Locate the cell with the specified text and output its (X, Y) center coordinate. 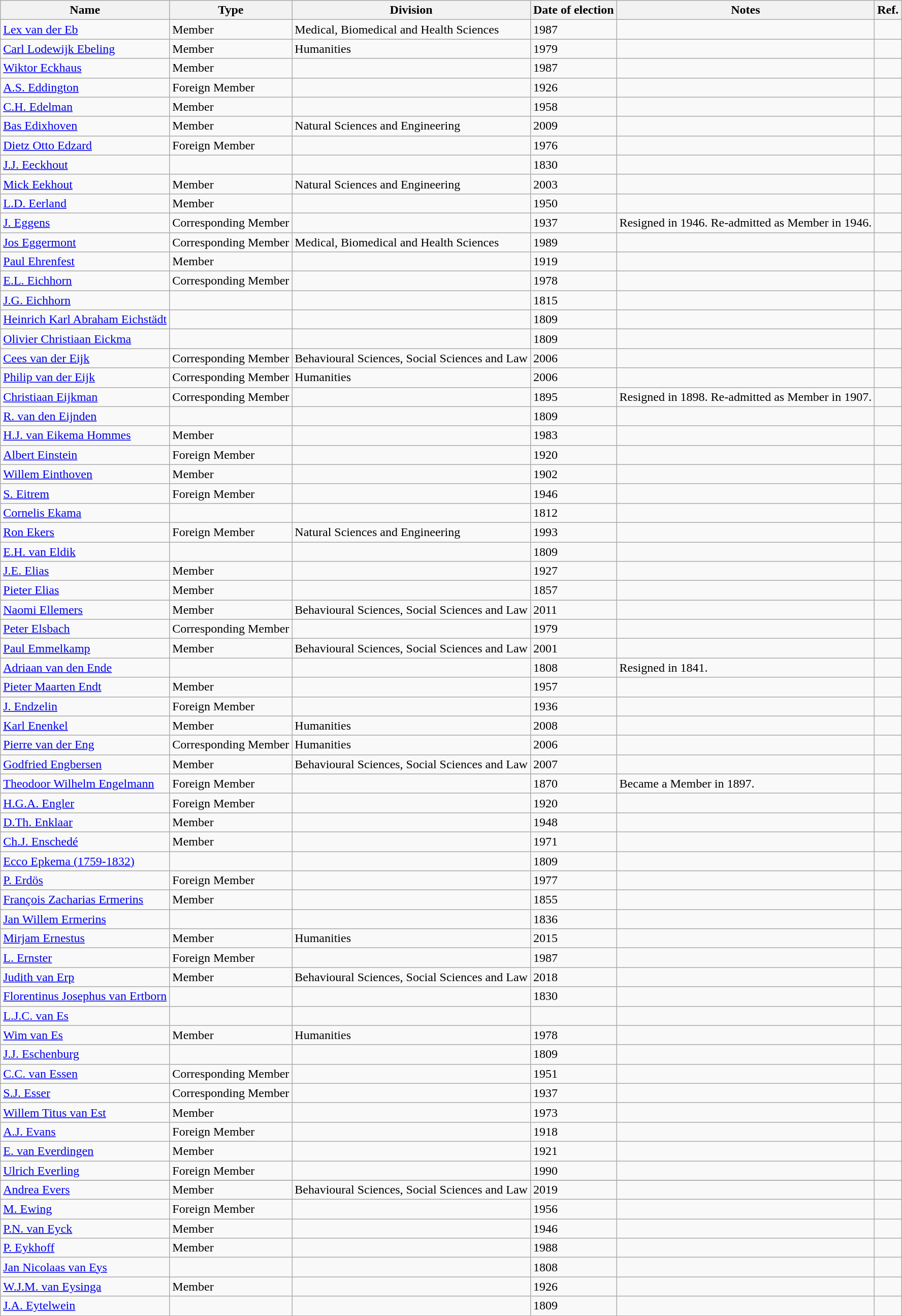
2019 (573, 1190)
1895 (573, 397)
Mick Eekhout (85, 184)
S. Eitrem (85, 493)
D.Th. Enklaar (85, 822)
Theodoor Wilhelm Engelmann (85, 784)
H.J. van Eikema Hommes (85, 435)
1918 (573, 1132)
1993 (573, 532)
A.S. Eddington (85, 87)
Became a Member in 1897. (746, 784)
1988 (573, 1248)
2015 (573, 938)
Florentinus Josephus van Ertborn (85, 996)
L.D. Eerland (85, 203)
1958 (573, 107)
1956 (573, 1209)
Carl Lodewijk Ebeling (85, 49)
Karl Enenkel (85, 726)
Pieter Elias (85, 590)
Albert Einstein (85, 455)
P. Erdös (85, 881)
1836 (573, 919)
1902 (573, 474)
1936 (573, 706)
J.A. Eytelwein (85, 1306)
Wim van Es (85, 1035)
Olivier Christiaan Eickma (85, 339)
Andrea Evers (85, 1190)
Jos Eggermont (85, 242)
Type (231, 10)
Name (85, 10)
1951 (573, 1074)
Judith van Erp (85, 977)
Jan Nicolaas van Eys (85, 1267)
W.J.M. van Eysinga (85, 1287)
Adriaan van den Ende (85, 668)
Resigned in 1898. Re-admitted as Member in 1907. (746, 397)
J. Eggens (85, 223)
1812 (573, 513)
Ref. (888, 10)
P.N. van Eyck (85, 1229)
Willem Einthoven (85, 474)
J.G. Eichhorn (85, 300)
Paul Ehrenfest (85, 262)
M. Ewing (85, 1209)
C.C. van Essen (85, 1074)
François Zacharias Ermerins (85, 900)
2003 (573, 184)
2018 (573, 977)
Godfried Engbersen (85, 764)
A.J. Evans (85, 1132)
1919 (573, 262)
Heinrich Karl Abraham Eichstädt (85, 320)
Resigned in 1841. (746, 668)
E. van Everdingen (85, 1151)
2007 (573, 764)
2008 (573, 726)
J.J. Eschenburg (85, 1054)
Ron Ekers (85, 532)
2011 (573, 610)
S.J. Esser (85, 1093)
Pierre van der Eng (85, 745)
J. Endzelin (85, 706)
1990 (573, 1170)
R. van den Eijnden (85, 416)
Notes (746, 10)
Cornelis Ekama (85, 513)
Mirjam Ernestus (85, 938)
1971 (573, 841)
Naomi Ellemers (85, 610)
2001 (573, 648)
J.E. Elias (85, 571)
Lex van der Eb (85, 29)
Division (411, 10)
Dietz Otto Edzard (85, 145)
Ecco Epkema (1759-1832) (85, 861)
Cees van der Eijk (85, 358)
1977 (573, 881)
Ch.J. Enschedé (85, 841)
1957 (573, 687)
Date of election (573, 10)
Philip van der Eijk (85, 378)
1976 (573, 145)
1927 (573, 571)
L. Ernster (85, 958)
J.J. Eeckhout (85, 165)
2009 (573, 126)
1921 (573, 1151)
Pieter Maarten Endt (85, 687)
L.J.C. van Es (85, 1016)
1973 (573, 1112)
C.H. Edelman (85, 107)
P. Eykhoff (85, 1248)
1948 (573, 822)
Wiktor Eckhaus (85, 68)
E.L. Eichhorn (85, 281)
1989 (573, 242)
1983 (573, 435)
E.H. van Eldik (85, 551)
Peter Elsbach (85, 629)
Resigned in 1946. Re-admitted as Member in 1946. (746, 223)
1855 (573, 900)
1857 (573, 590)
Willem Titus van Est (85, 1112)
1815 (573, 300)
Bas Edixhoven (85, 126)
Ulrich Everling (85, 1170)
1950 (573, 203)
1870 (573, 784)
H.G.A. Engler (85, 803)
Paul Emmelkamp (85, 648)
Christiaan Eijkman (85, 397)
Jan Willem Ermerins (85, 919)
